Output the (X, Y) coordinate of the center of the cell containing the given text.  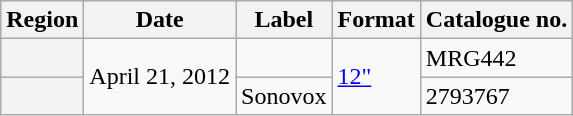
Label (284, 20)
Region (42, 20)
Sonovox (284, 96)
Catalogue no. (496, 20)
2793767 (496, 96)
MRG442 (496, 58)
April 21, 2012 (160, 77)
Format (376, 20)
12" (376, 77)
Date (160, 20)
